Provide the [X, Y] coordinate of the cell's center where the given text is located.  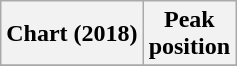
Chart (2018) [72, 34]
Peakposition [189, 34]
